Search for the cell housing the specified text and yield its [x, y] center coordinate. 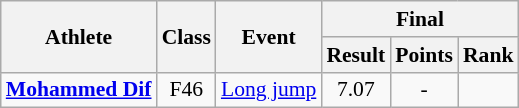
Athlete [79, 36]
Event [268, 36]
Mohammed Dif [79, 90]
F46 [186, 90]
Result [356, 55]
Class [186, 36]
Long jump [268, 90]
Points [424, 55]
Final [420, 19]
- [424, 90]
7.07 [356, 90]
Rank [488, 55]
